Identify which cell holds the provided text, then report its [X, Y] central coordinate. 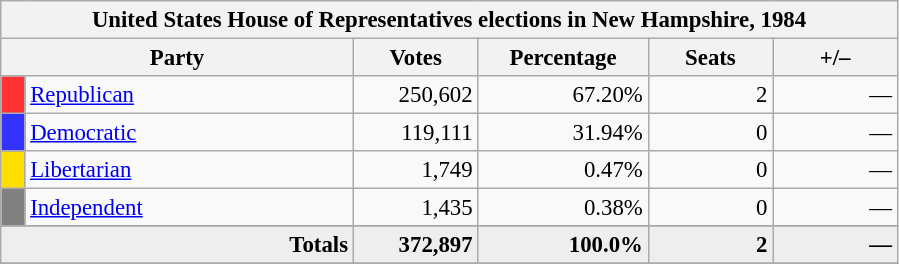
Seats [710, 58]
0.47% [563, 170]
Republican [189, 95]
1,749 [416, 170]
100.0% [563, 245]
+/– [836, 58]
250,602 [416, 95]
Libertarian [189, 170]
119,111 [416, 133]
Independent [189, 208]
Percentage [563, 58]
Votes [416, 58]
Democratic [189, 133]
United States House of Representatives elections in New Hampshire, 1984 [450, 20]
Totals [178, 245]
31.94% [563, 133]
67.20% [563, 95]
1,435 [416, 208]
372,897 [416, 245]
Party [178, 58]
0.38% [563, 208]
